Identify which cell holds the provided text, then report its (X, Y) central coordinate. 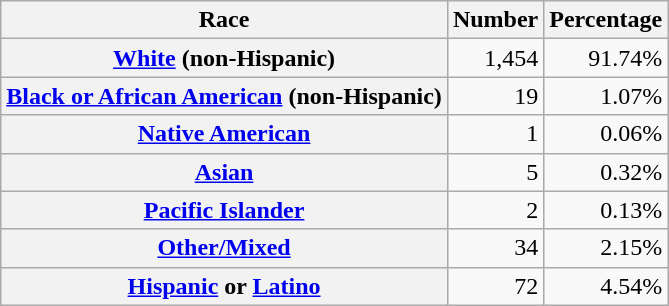
2.15% (606, 248)
34 (495, 248)
4.54% (606, 286)
Pacific Islander (224, 210)
2 (495, 210)
1,454 (495, 58)
Other/Mixed (224, 248)
White (non-Hispanic) (224, 58)
91.74% (606, 58)
0.13% (606, 210)
Percentage (606, 20)
1.07% (606, 96)
Race (224, 20)
Hispanic or Latino (224, 286)
5 (495, 172)
72 (495, 286)
0.32% (606, 172)
Native American (224, 134)
Asian (224, 172)
Black or African American (non-Hispanic) (224, 96)
1 (495, 134)
19 (495, 96)
0.06% (606, 134)
Number (495, 20)
